Locate the cell with the specified text and output its [x, y] center coordinate. 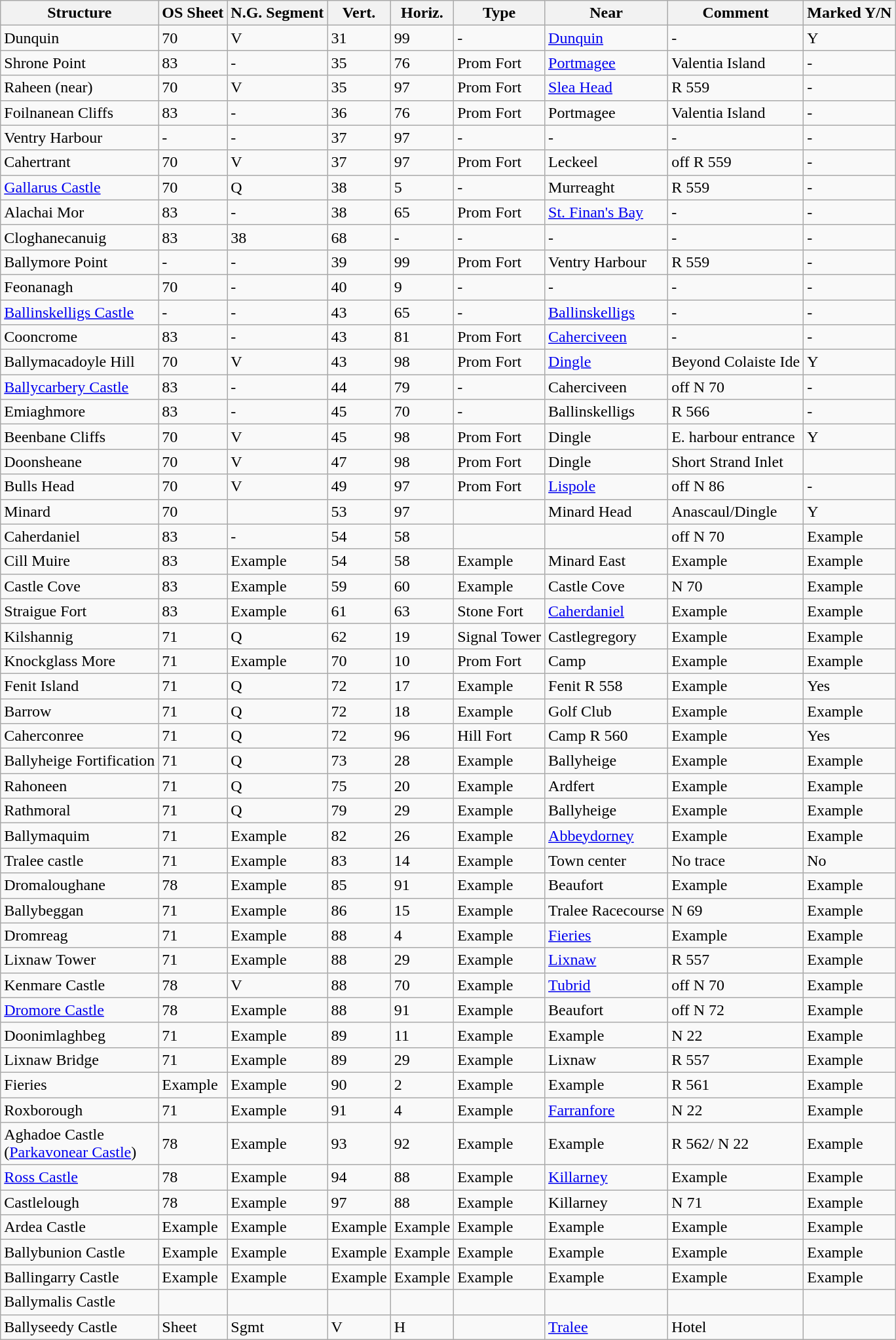
Farranfore [607, 1110]
Minard East [607, 561]
Sheet [193, 1327]
Cloghanecanuig [80, 237]
Ballyheige Fortification [80, 761]
31 [359, 38]
No trace [736, 861]
Signal Tower [499, 636]
Rahoneen [80, 786]
St. Finan's Bay [607, 212]
N 71 [736, 1202]
Horiz. [422, 13]
Abbeydorney [607, 836]
off N 72 [736, 1010]
Tubrid [607, 985]
92 [422, 1144]
Slea Head [607, 88]
Ballymaquim [80, 836]
15 [422, 910]
Lispole [607, 487]
Aghadoe Castle(Parkavonear Castle) [80, 1144]
90 [359, 1085]
OS Sheet [193, 13]
73 [359, 761]
93 [359, 1144]
Ballymore Point [80, 262]
Near [607, 13]
Ballymacadoyle Hill [80, 362]
62 [359, 636]
Hotel [736, 1327]
N 70 [736, 586]
85 [359, 885]
Cill Muire [80, 561]
E. harbour entrance [736, 437]
Bulls Head [80, 487]
Dromaloughane [80, 885]
Rathmoral [80, 811]
Minard [80, 512]
Vert. [359, 13]
Ballyseedy Castle [80, 1327]
14 [422, 861]
Tralee castle [80, 861]
Castlelough [80, 1202]
Barrow [80, 711]
Ross Castle [80, 1178]
Knockglass More [80, 661]
53 [359, 512]
20 [422, 786]
18 [422, 711]
Raheen (near) [80, 88]
17 [422, 686]
86 [359, 910]
Dromreag [80, 935]
59 [359, 586]
Town center [607, 861]
Roxborough [80, 1110]
R 562/ N 22 [736, 1144]
Emiaghmore [80, 412]
Camp [607, 661]
Alachai Mor [80, 212]
19 [422, 636]
Ballingarry Castle [80, 1277]
5 [422, 187]
Gallarus Castle [80, 187]
60 [422, 586]
H [422, 1327]
49 [359, 487]
Doonsheane [80, 462]
off R 559 [736, 162]
63 [422, 611]
Fenit Island [80, 686]
Stone Fort [499, 611]
Beyond Colaiste Ide [736, 362]
10 [422, 661]
N 69 [736, 910]
Fenit R 558 [607, 686]
Leckeel [607, 162]
9 [422, 287]
94 [359, 1178]
Tralee Racecourse [607, 910]
Straigue Fort [80, 611]
N.G. Segment [278, 13]
off N 86 [736, 487]
28 [422, 761]
26 [422, 836]
Caherconree [80, 736]
2 [422, 1085]
Murreaght [607, 187]
96 [422, 736]
Marked Y/N [849, 13]
Hill Fort [499, 736]
61 [359, 611]
No [849, 861]
Cahertrant [80, 162]
Ardea Castle [80, 1227]
Foilnanean Cliffs [80, 113]
Ballybunion Castle [80, 1252]
Kenmare Castle [80, 985]
Tralee [607, 1327]
Doonimlaghbeg [80, 1035]
40 [359, 287]
36 [359, 113]
Lixnaw Tower [80, 960]
Dromore Castle [80, 1010]
Ballinskelligs Castle [80, 312]
Cooncrome [80, 337]
Type [499, 13]
Camp R 560 [607, 736]
Ballybeggan [80, 910]
47 [359, 462]
11 [422, 1035]
Sgmt [278, 1327]
Ballymalis Castle [80, 1302]
82 [359, 836]
Ardfert [607, 786]
R 566 [736, 412]
Castlegregory [607, 636]
R 561 [736, 1085]
Short Strand Inlet [736, 462]
44 [359, 387]
75 [359, 786]
Structure [80, 13]
Anascaul/Dingle [736, 512]
39 [359, 262]
68 [359, 237]
Lixnaw Bridge [80, 1060]
Golf Club [607, 711]
Feonanagh [80, 287]
Kilshannig [80, 636]
81 [422, 337]
Beenbane Cliffs [80, 437]
Shrone Point [80, 63]
Ballycarbery Castle [80, 387]
Comment [736, 13]
Minard Head [607, 512]
